Provide the (X, Y) coordinate of the cell's center where the given text is located.  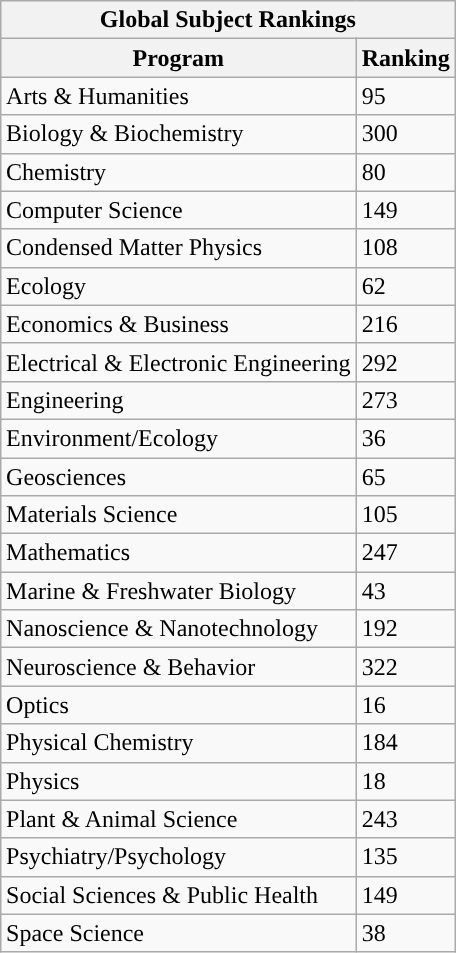
243 (406, 819)
Nanoscience & Nanotechnology (179, 629)
38 (406, 933)
18 (406, 781)
105 (406, 515)
Geosciences (179, 477)
Plant & Animal Science (179, 819)
292 (406, 362)
322 (406, 667)
Neuroscience & Behavior (179, 667)
95 (406, 96)
Chemistry (179, 172)
62 (406, 286)
Social Sciences & Public Health (179, 895)
108 (406, 248)
Marine & Freshwater Biology (179, 591)
Ecology (179, 286)
Biology & Biochemistry (179, 134)
Ranking (406, 58)
300 (406, 134)
192 (406, 629)
Engineering (179, 400)
247 (406, 553)
Physical Chemistry (179, 743)
80 (406, 172)
Electrical & Electronic Engineering (179, 362)
273 (406, 400)
Global Subject Rankings (228, 20)
36 (406, 438)
Space Science (179, 933)
Physics (179, 781)
65 (406, 477)
Psychiatry/Psychology (179, 857)
Economics & Business (179, 324)
Materials Science (179, 515)
184 (406, 743)
Program (179, 58)
16 (406, 705)
216 (406, 324)
Mathematics (179, 553)
Computer Science (179, 210)
Arts & Humanities (179, 96)
Condensed Matter Physics (179, 248)
Environment/Ecology (179, 438)
43 (406, 591)
135 (406, 857)
Optics (179, 705)
